Search for the cell housing the specified text and yield its [X, Y] center coordinate. 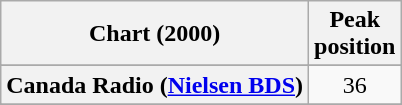
Chart (2000) [155, 34]
Canada Radio (Nielsen BDS) [155, 85]
Peakposition [355, 34]
36 [355, 85]
